Identify which cell holds the provided text, then report its [X, Y] central coordinate. 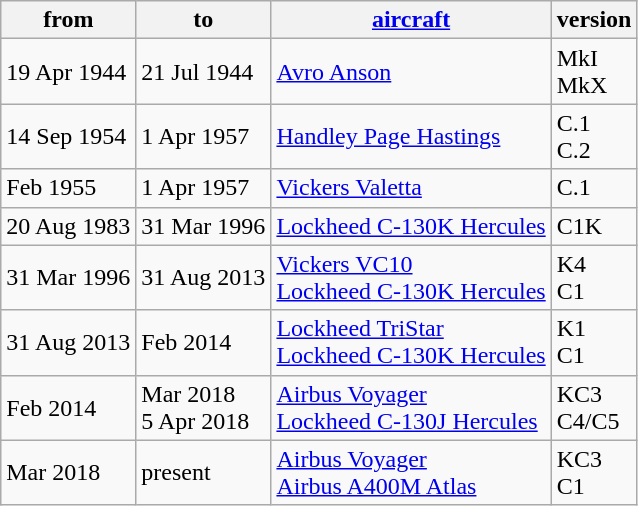
K1C1 [594, 342]
20 Aug 1983 [68, 226]
Lockheed TriStarLockheed C-130K Hercules [411, 342]
Airbus VoyagerAirbus A400M Atlas [411, 472]
21 Jul 1944 [204, 72]
KC3C4/C5 [594, 408]
from [68, 20]
Vickers Valetta [411, 188]
K4C1 [594, 278]
Vickers VC10Lockheed C-130K Hercules [411, 278]
14 Sep 1954 [68, 136]
Mar 2018 [68, 472]
Feb 1955 [68, 188]
KC3C1 [594, 472]
Airbus VoyagerLockheed C-130J Hercules [411, 408]
C1K [594, 226]
C.1 [594, 188]
C.1C.2 [594, 136]
Handley Page Hastings [411, 136]
aircraft [411, 20]
to [204, 20]
version [594, 20]
Lockheed C-130K Hercules [411, 226]
19 Apr 1944 [68, 72]
Avro Anson [411, 72]
Mar 20185 Apr 2018 [204, 408]
present [204, 472]
MkIMkX [594, 72]
